Determine the (X, Y) coordinate at the center of the cell enclosing the given text.  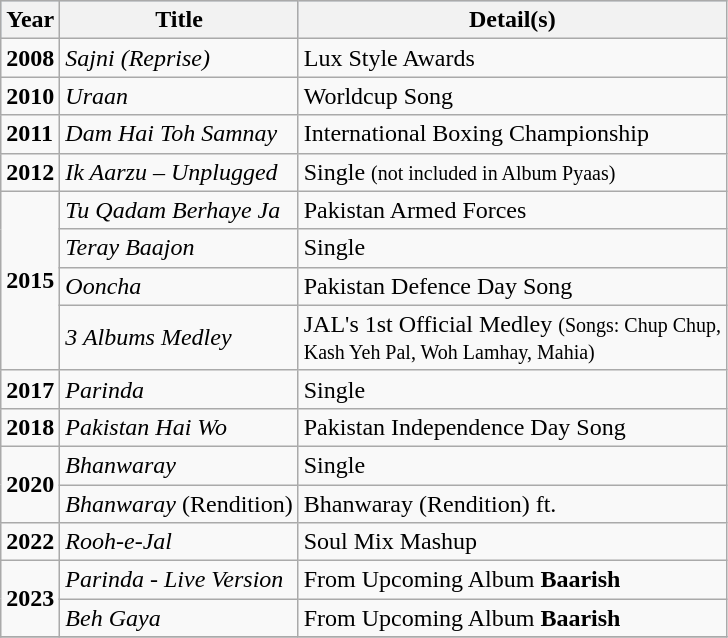
Dam Hai Toh Samnay (179, 134)
JAL's 1st Official Medley (Songs: Chup Chup, Kash Yeh Pal, Woh Lamhay, Mahia) (512, 338)
Teray Baajon (179, 248)
Soul Mix Mashup (512, 542)
Bhanwaray (Rendition) (179, 503)
2015 (30, 280)
Beh Gaya (179, 618)
2012 (30, 172)
Detail(s) (512, 20)
Lux Style Awards (512, 58)
Ik Aarzu – Unplugged (179, 172)
2017 (30, 389)
Pakistan Hai Wo (179, 427)
Pakistan Independence Day Song (512, 427)
Sajni (Reprise) (179, 58)
Worldcup Song (512, 96)
2023 (30, 599)
Parinda (179, 389)
Ooncha (179, 286)
2022 (30, 542)
Bhanwaray (179, 465)
Title (179, 20)
2008 (30, 58)
2020 (30, 484)
International Boxing Championship (512, 134)
Year (30, 20)
3 Albums Medley (179, 338)
Pakistan Armed Forces (512, 210)
Parinda - Live Version (179, 580)
Single (not included in Album Pyaas) (512, 172)
2018 (30, 427)
2011 (30, 134)
Pakistan Defence Day Song (512, 286)
Uraan (179, 96)
2010 (30, 96)
Tu Qadam Berhaye Ja (179, 210)
Rooh-e-Jal (179, 542)
Bhanwaray (Rendition) ft. (512, 503)
